Provide the [X, Y] coordinate of the cell's center where the given text is located.  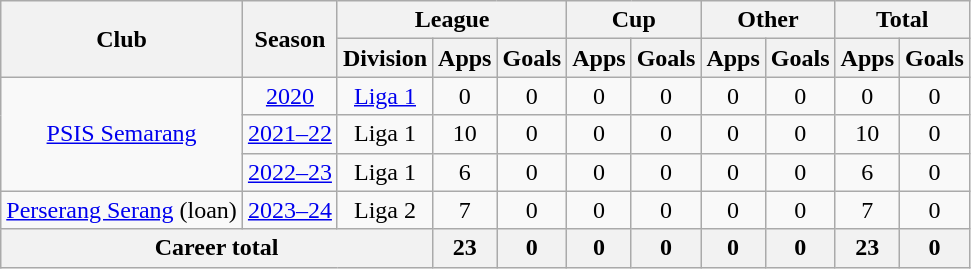
Cup [634, 20]
PSIS Semarang [122, 134]
Season [290, 39]
Total [902, 20]
2022–23 [290, 172]
2023–24 [290, 210]
Club [122, 39]
Perserang Serang (loan) [122, 210]
2020 [290, 96]
Career total [217, 248]
Other [768, 20]
Liga 2 [384, 210]
2021–22 [290, 134]
League [452, 20]
Division [384, 58]
